Determine the (x, y) coordinate at the center of the cell enclosing the given text.  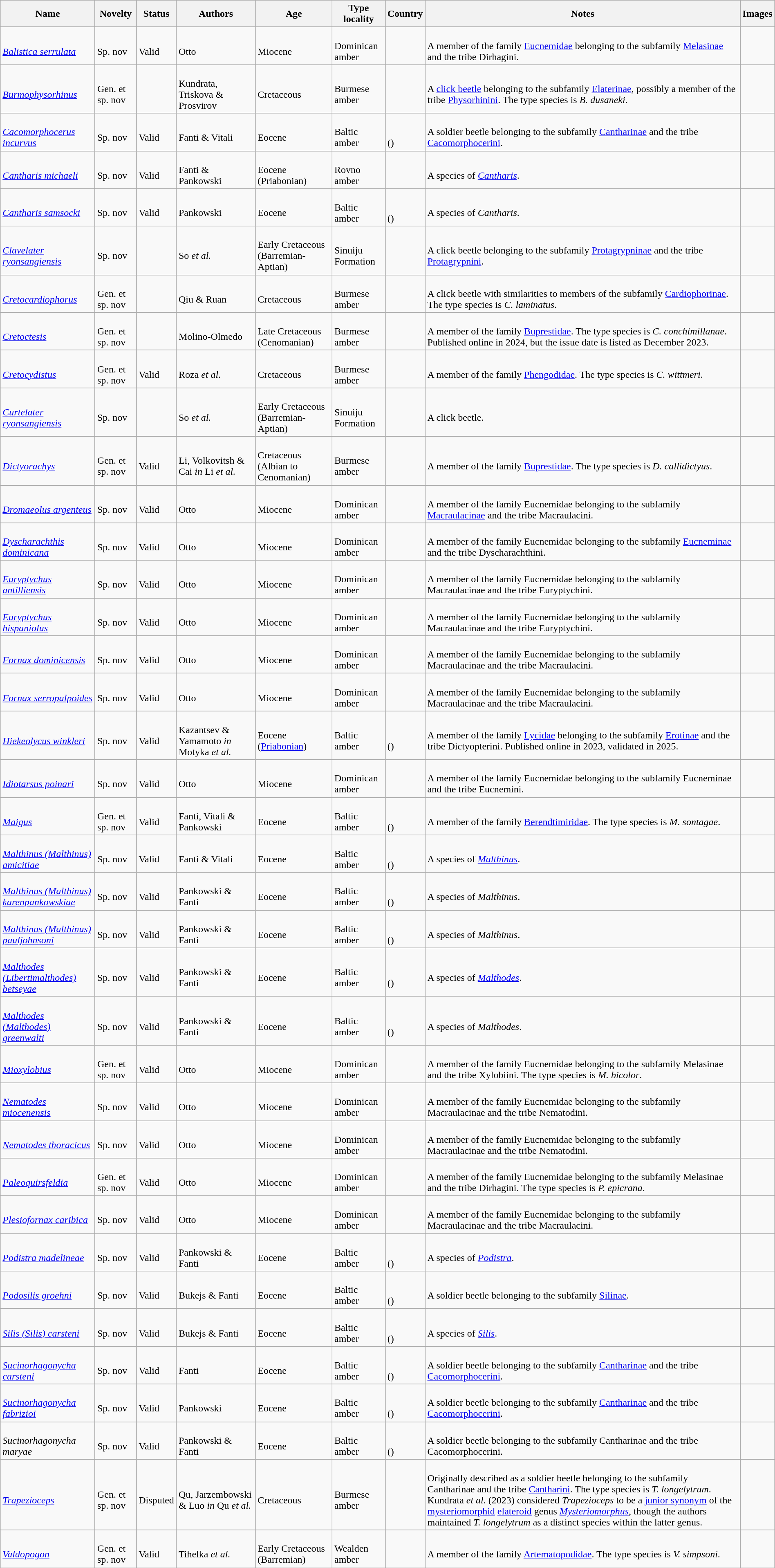
Rovno amber (358, 170)
Type locality (358, 14)
A species of Silis. (583, 1328)
Curtelater ryonsangiensis (48, 412)
Molino-Olmedo (216, 331)
Dromaeolus argenteus (48, 504)
Cantharis michaeli (48, 170)
Cretaceous (Albian to Cenomanian) (294, 460)
Clavelater ryonsangiensis (48, 250)
A species of Podistra. (583, 1252)
A member of the family Eucnemidae belonging to the subfamily Melasinae and the tribe Dirhagini. (583, 46)
Country (405, 14)
Name (48, 14)
Hiekeolycus winkleri (48, 735)
Dyscharachthis dominicana (48, 542)
A member of the family Buprestidae. The type species is D. callidictyus. (583, 460)
Novelty (115, 14)
Kundrata, Triskova & Prosvirov (216, 89)
Late Cretaceous (Cenomanian) (294, 331)
Cretocardiophorus (48, 294)
Euryptychus hispaniolus (48, 617)
Malthodes (Libertimalthodes) betseyae (48, 972)
Balistica serrulata (48, 46)
A click beetle belonging to the subfamily Protagrypninae and the tribe Protagrypnini. (583, 250)
Silis (Silis) carsteni (48, 1328)
Sucinorhagonycha carsteni (48, 1365)
Dictyorachys (48, 460)
Qu, Jarzembowski & Luo in Qu et al. (216, 1495)
Early Cretaceous (Barremian) (294, 1549)
A member of the family Eucnemidae belonging to the subfamily Melasinae and the tribe Dirhagini. The type species is P. epicrana. (583, 1177)
Malthodes (Malthodes) greenwalti (48, 1021)
Authors (216, 14)
A member of the family Phengodidae. The type species is C. wittmeri. (583, 369)
Cantharis samsocki (48, 207)
Cretocydistus (48, 369)
Sucinorhagonycha maryae (48, 1440)
A soldier beetle belonging to the subfamily Silinae. (583, 1290)
Disputed (157, 1495)
A member of the family Artematopodidae. The type species is V. simpsoni. (583, 1549)
Tihelka et al. (216, 1549)
Roza et al. (216, 369)
Valdopogon (48, 1549)
Status (157, 14)
Mioxylobius (48, 1064)
Fornax dominicensis (48, 655)
Cretoctesis (48, 331)
Paleoquirsfeldia (48, 1177)
Idiotarsus poinari (48, 778)
Sucinorhagonycha fabrizioi (48, 1403)
Fanti, Vitali & Pankowski (216, 816)
Kazantsev & Yamamoto in Motyka et al. (216, 735)
A member of the family Eucnemidae belonging to the subfamily Eucneminae and the tribe Dyscharachthini. (583, 542)
Nematodes miocenensis (48, 1101)
Plesiofornax caribica (48, 1215)
Euryptychus antilliensis (48, 579)
A member of the family Buprestidae. The type species is C. conchimillanae. Published online in 2024, but the issue date is listed as December 2023. (583, 331)
Podosilis groehni (48, 1290)
Wealden amber (358, 1549)
Fornax serropalpoides (48, 692)
Fanti & Pankowski (216, 170)
Age (294, 14)
Qiu & Ruan (216, 294)
A member of the family Berendtimiridae. The type species is M. sontagae. (583, 816)
A click beetle. (583, 412)
A member of the family Lycidae belonging to the subfamily Erotinae and the tribe Dictyopterini. Published online in 2023, validated in 2025. (583, 735)
Malthinus (Malthinus) amicitiae (48, 854)
Trapezioceps (48, 1495)
Images (757, 14)
Cacomorphocerus incurvus (48, 132)
Maigus (48, 816)
Fanti (216, 1365)
Li, Volkovitsh & Cai in Li et al. (216, 460)
A member of the family Eucnemidae belonging to the subfamily Eucneminae and the tribe Eucnemini. (583, 778)
A click beetle belonging to the subfamily Elaterinae, possibly a member of the tribe Physorhinini. The type species is B. dusaneki. (583, 89)
Malthinus (Malthinus) karenpankowskiae (48, 891)
A member of the family Eucnemidae belonging to the subfamily Melasinae and the tribe Xylobiini. The type species is M. bicolor. (583, 1064)
Nematodes thoracicus (48, 1139)
Podistra madelineae (48, 1252)
Burmophysorhinus (48, 89)
Notes (583, 14)
Malthinus (Malthinus) pauljohnsoni (48, 929)
A click beetle with similarities to members of the subfamily Cardiophorinae. The type species is C. laminatus. (583, 294)
